Capture the cell that displays the provided text and extract its [x, y] central coordinate. 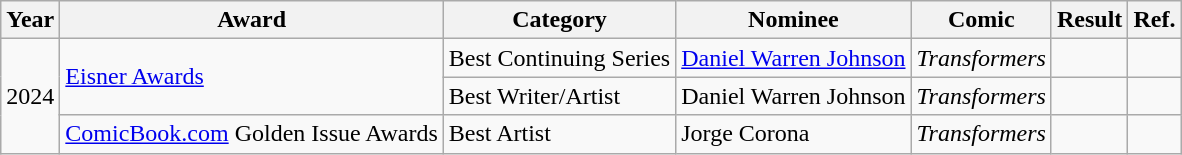
Best Writer/Artist [559, 96]
Best Artist [559, 134]
Year [30, 20]
ComicBook.com Golden Issue Awards [252, 134]
Best Continuing Series [559, 58]
Comic [981, 20]
2024 [30, 96]
Ref. [1154, 20]
Award [252, 20]
Nominee [794, 20]
Category [559, 20]
Result [1089, 20]
Jorge Corona [794, 134]
Eisner Awards [252, 77]
